Search for the cell housing the specified text and yield its [X, Y] center coordinate. 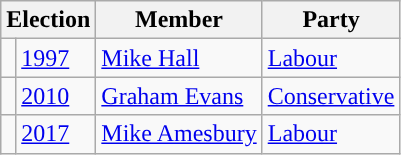
Conservative [331, 96]
Election [48, 20]
2017 [56, 134]
Party [331, 20]
Member [179, 20]
2010 [56, 96]
Mike Hall [179, 58]
Mike Amesbury [179, 134]
1997 [56, 58]
Graham Evans [179, 96]
